Capture the cell that displays the provided text and extract its [x, y] central coordinate. 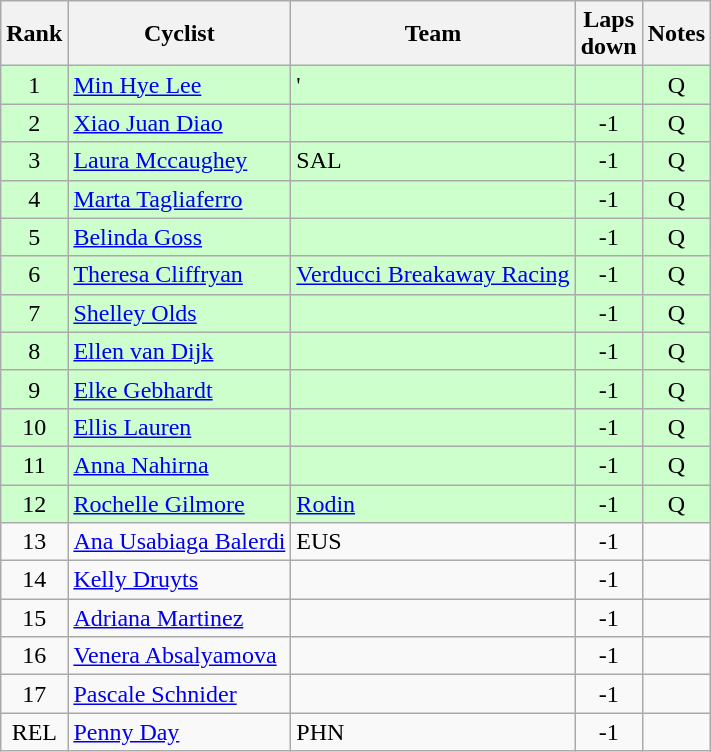
Verducci Breakaway Racing [433, 275]
Xiao Juan Diao [180, 123]
13 [34, 542]
5 [34, 237]
Cyclist [180, 34]
Pascale Schnider [180, 694]
SAL [433, 161]
7 [34, 313]
11 [34, 465]
Shelley Olds [180, 313]
6 [34, 275]
12 [34, 503]
Rank [34, 34]
16 [34, 656]
8 [34, 351]
Lapsdown [608, 34]
EUS [433, 542]
4 [34, 199]
17 [34, 694]
Penny Day [180, 732]
Theresa Cliffryan [180, 275]
1 [34, 85]
Notes [676, 34]
15 [34, 618]
Ana Usabiaga Balerdi [180, 542]
10 [34, 427]
14 [34, 580]
REL [34, 732]
Ellen van Dijk [180, 351]
Marta Tagliaferro [180, 199]
Min Hye Lee [180, 85]
PHN [433, 732]
Rodin [433, 503]
Kelly Druyts [180, 580]
Team [433, 34]
Elke Gebhardt [180, 389]
2 [34, 123]
Laura Mccaughey [180, 161]
' [433, 85]
Venera Absalyamova [180, 656]
9 [34, 389]
Adriana Martinez [180, 618]
Belinda Goss [180, 237]
Ellis Lauren [180, 427]
3 [34, 161]
Rochelle Gilmore [180, 503]
Anna Nahirna [180, 465]
